Search for the cell housing the specified text and yield its [X, Y] center coordinate. 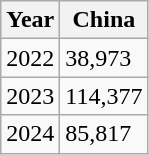
85,817 [104, 134]
2023 [30, 96]
38,973 [104, 58]
Year [30, 20]
114,377 [104, 96]
China [104, 20]
2022 [30, 58]
2024 [30, 134]
